Output the [X, Y] coordinate of the center of the cell containing the given text.  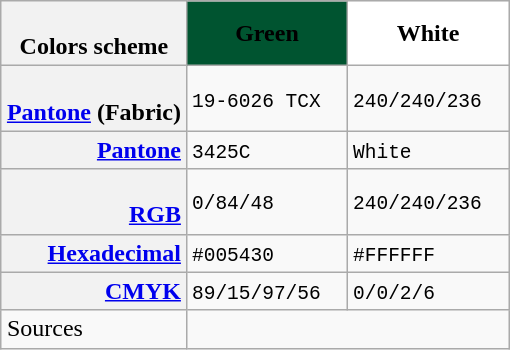
0/84/48 [266, 202]
Green [266, 34]
CMYK [94, 291]
Pantone (Fabric) [94, 98]
19-6026 TCX [266, 98]
3425C [266, 150]
Hexadecimal [94, 253]
Colors scheme [94, 34]
0/0/2/6 [428, 291]
Pantone [94, 150]
89/15/97/56 [266, 291]
#005430 [266, 253]
#FFFFFF [428, 253]
Sources [94, 329]
RGB [94, 202]
